Extract the [X, Y] coordinate from the center of the cell holding the provided text.  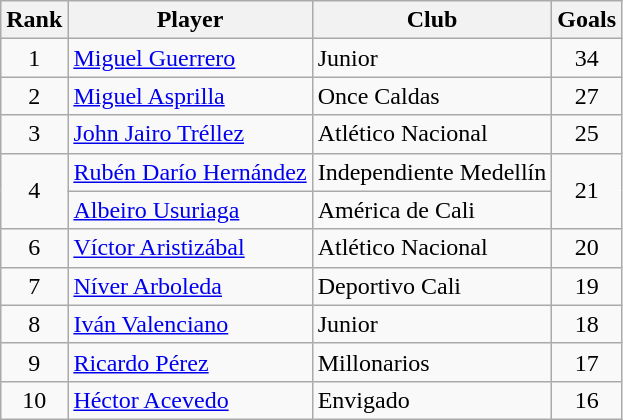
Níver Arboleda [190, 286]
4 [34, 191]
Rubén Darío Hernández [190, 172]
Goals [587, 20]
Héctor Acevedo [190, 400]
3 [34, 134]
Club [432, 20]
7 [34, 286]
9 [34, 362]
2 [34, 96]
25 [587, 134]
20 [587, 248]
Independiente Medellín [432, 172]
18 [587, 324]
Ricardo Pérez [190, 362]
Deportivo Cali [432, 286]
1 [34, 58]
19 [587, 286]
América de Cali [432, 210]
Miguel Asprilla [190, 96]
Player [190, 20]
Rank [34, 20]
Once Caldas [432, 96]
17 [587, 362]
Víctor Aristizábal [190, 248]
Iván Valenciano [190, 324]
16 [587, 400]
21 [587, 191]
Millonarios [432, 362]
Miguel Guerrero [190, 58]
8 [34, 324]
27 [587, 96]
34 [587, 58]
Envigado [432, 400]
6 [34, 248]
John Jairo Tréllez [190, 134]
Albeiro Usuriaga [190, 210]
10 [34, 400]
